Locate the cell with the specified text and output its (X, Y) center coordinate. 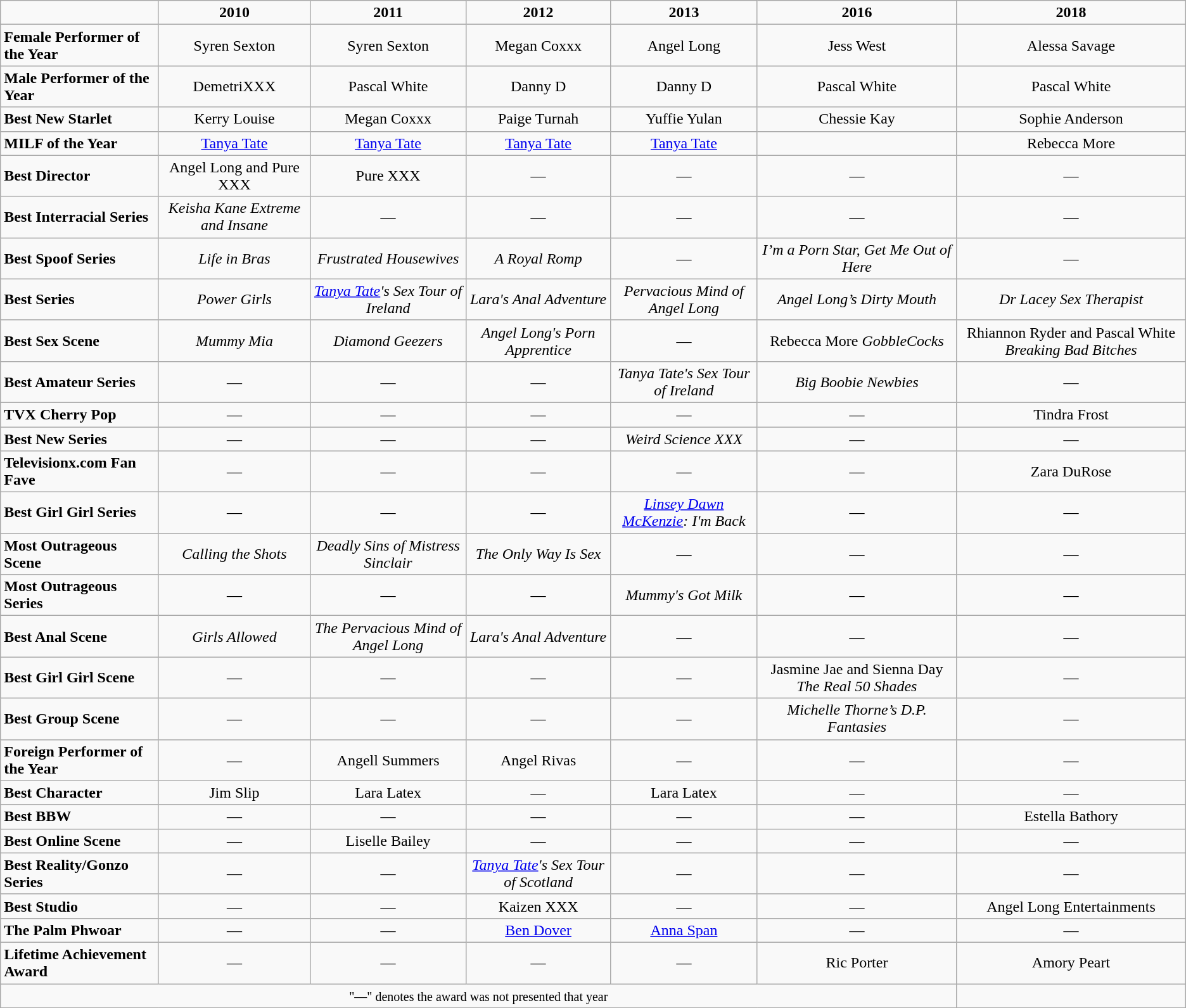
Best Amateur Series (80, 381)
Dr Lacey Sex Therapist (1071, 299)
Angel Long Entertainments (1071, 906)
Best Interracial Series (80, 217)
Angel Long (684, 46)
A Royal Romp (539, 258)
Yuffie Yulan (684, 119)
Mummy's Got Milk (684, 596)
Best Spoof Series (80, 258)
Best BBW (80, 817)
Girls Allowed (234, 636)
Jasmine Jae and Sienna Day The Real 50 Shades (857, 678)
Best Group Scene (80, 718)
Diamond Geezers (388, 341)
Ric Porter (857, 963)
The Palm Phwoar (80, 930)
Calling the Shots (234, 554)
Weird Science XXX (684, 439)
Frustrated Housewives (388, 258)
Anna Span (684, 930)
Rhiannon Ryder and Pascal White Breaking Bad Bitches (1071, 341)
Lifetime Achievement Award (80, 963)
Ben Dover (539, 930)
2012 (539, 13)
MILF of the Year (80, 143)
Tanya Tate's Sex Tour of Scotland (539, 873)
Amory Peart (1071, 963)
Pervacious Mind of Angel Long (684, 299)
Keisha Kane Extreme and Insane (234, 217)
Liselle Bailey (388, 841)
The Pervacious Mind of Angel Long (388, 636)
Jess West (857, 46)
2016 (857, 13)
Pure XXX (388, 176)
Zara DuRose (1071, 471)
Angell Summers (388, 760)
Most Outrageous Series (80, 596)
Kerry Louise (234, 119)
Sophie Anderson (1071, 119)
Best Series (80, 299)
2010 (234, 13)
Angel Long’s Dirty Mouth (857, 299)
Life in Bras (234, 258)
Best New Starlet (80, 119)
"—" denotes the award was not presented that year (479, 995)
Deadly Sins of Mistress Sinclair (388, 554)
Female Performer of the Year (80, 46)
Linsey Dawn McKenzie: I'm Back (684, 513)
Best Director (80, 176)
Michelle Thorne’s D.P. Fantasies (857, 718)
Best Girl Girl Series (80, 513)
Best Online Scene (80, 841)
Chessie Kay (857, 119)
Best New Series (80, 439)
Angel Long's Porn Apprentice (539, 341)
Paige Turnah (539, 119)
Rebecca More GobbleCocks (857, 341)
Best Studio (80, 906)
2011 (388, 13)
Best Anal Scene (80, 636)
Male Performer of the Year (80, 86)
Rebecca More (1071, 143)
Televisionx.com Fan Fave (80, 471)
Foreign Performer of the Year (80, 760)
2013 (684, 13)
Big Boobie Newbies (857, 381)
Best Reality/Gonzo Series (80, 873)
2018 (1071, 13)
Angel Long and Pure XXX (234, 176)
Angel Rivas (539, 760)
I’m a Porn Star, Get Me Out of Here (857, 258)
Best Sex Scene (80, 341)
TVX Cherry Pop (80, 414)
Mummy Mia (234, 341)
DemetriXXX (234, 86)
Best Girl Girl Scene (80, 678)
Jim Slip (234, 793)
Tindra Frost (1071, 414)
Most Outrageous Scene (80, 554)
The Only Way Is Sex (539, 554)
Power Girls (234, 299)
Kaizen XXX (539, 906)
Alessa Savage (1071, 46)
Best Character (80, 793)
Estella Bathory (1071, 817)
